Identify which cell holds the provided text, then report its [x, y] central coordinate. 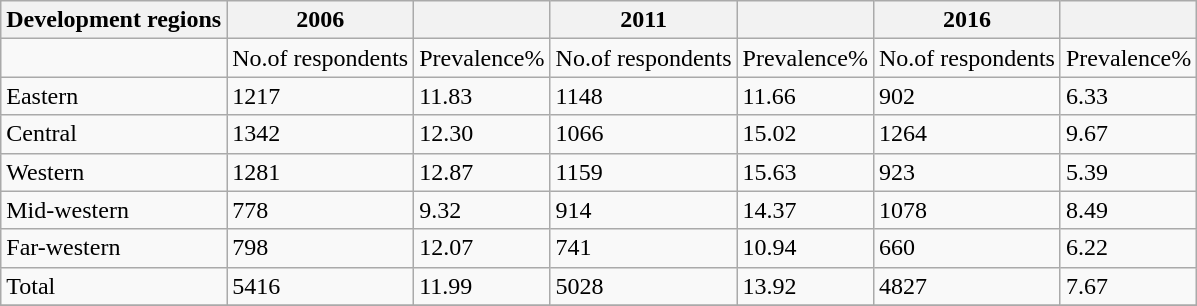
Mid-western [114, 210]
12.07 [482, 248]
1078 [966, 210]
778 [320, 210]
923 [966, 172]
Far-western [114, 248]
1281 [320, 172]
Eastern [114, 96]
Development regions [114, 20]
Central [114, 134]
4827 [966, 286]
1148 [644, 96]
11.66 [805, 96]
5.39 [1128, 172]
10.94 [805, 248]
914 [644, 210]
5416 [320, 286]
2011 [644, 20]
12.30 [482, 134]
1066 [644, 134]
15.63 [805, 172]
11.83 [482, 96]
6.33 [1128, 96]
1342 [320, 134]
798 [320, 248]
Total [114, 286]
1264 [966, 134]
741 [644, 248]
902 [966, 96]
6.22 [1128, 248]
7.67 [1128, 286]
11.99 [482, 286]
1217 [320, 96]
12.87 [482, 172]
5028 [644, 286]
1159 [644, 172]
9.67 [1128, 134]
14.37 [805, 210]
660 [966, 248]
2016 [966, 20]
Western [114, 172]
9.32 [482, 210]
15.02 [805, 134]
13.92 [805, 286]
2006 [320, 20]
8.49 [1128, 210]
